Pinpoint the cell where the given text exists, returning its (X, Y) midpoint coordinate. 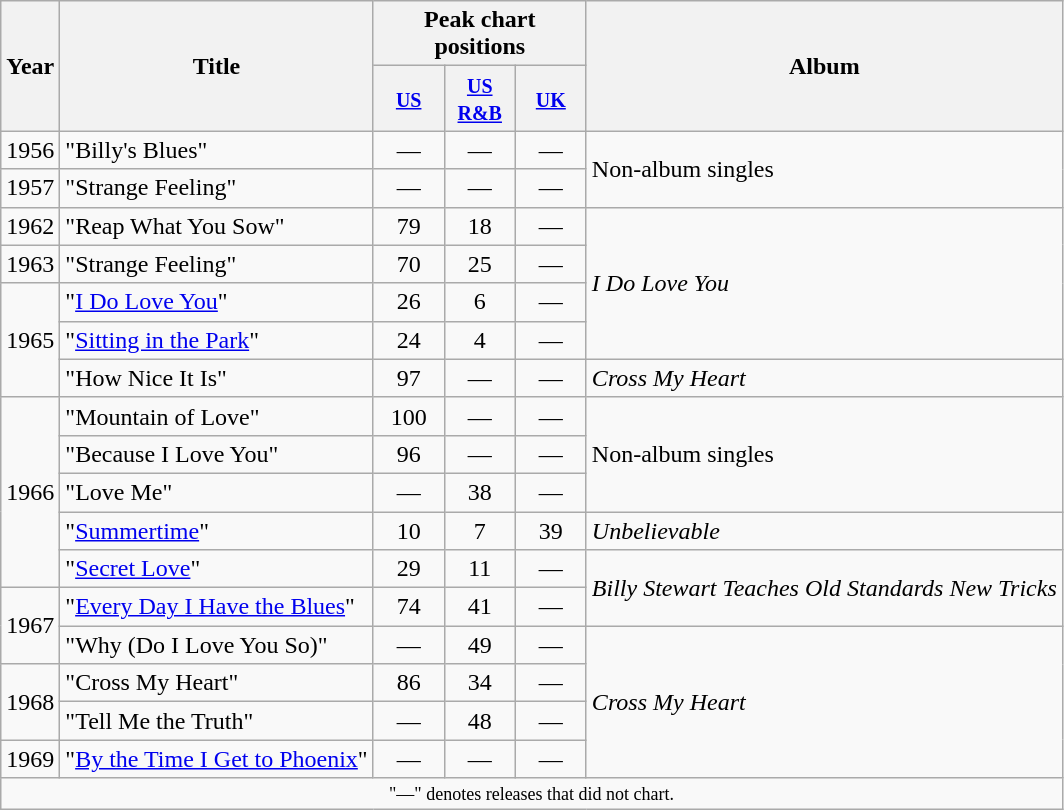
"Tell Me the Truth" (216, 721)
"I Do Love You" (216, 302)
Year (30, 66)
"By the Time I Get to Phoenix" (216, 759)
6 (480, 302)
26 (408, 302)
10 (408, 531)
"Why (Do I Love You So)" (216, 645)
4 (480, 340)
1967 (30, 626)
"Every Day I Have the Blues" (216, 607)
"Summertime" (216, 531)
"Reap What You Sow" (216, 226)
"Secret Love" (216, 569)
UK (550, 98)
"Sitting in the Park" (216, 340)
48 (480, 721)
38 (480, 492)
Billy Stewart Teaches Old Standards New Tricks (824, 588)
Unbelievable (824, 531)
96 (408, 454)
97 (408, 378)
34 (480, 683)
"Billy's Blues" (216, 150)
1962 (30, 226)
39 (550, 531)
1968 (30, 702)
Title (216, 66)
Album (824, 66)
I Do Love You (824, 283)
US R&B (480, 98)
"How Nice It Is" (216, 378)
100 (408, 416)
"Because I Love You" (216, 454)
7 (480, 531)
1956 (30, 150)
49 (480, 645)
1963 (30, 264)
1957 (30, 188)
"Cross My Heart" (216, 683)
70 (408, 264)
24 (408, 340)
Peak chart positions (480, 34)
"Mountain of Love" (216, 416)
41 (480, 607)
25 (480, 264)
79 (408, 226)
29 (408, 569)
18 (480, 226)
86 (408, 683)
1965 (30, 340)
1969 (30, 759)
11 (480, 569)
"Love Me" (216, 492)
"—" denotes releases that did not chart. (532, 794)
74 (408, 607)
US (408, 98)
1966 (30, 492)
